Find where the given text appears and provide that cell's center as [x, y] coordinate. 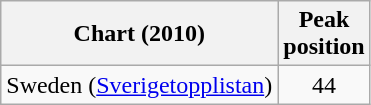
Sweden (Sverigetopplistan) [140, 85]
44 [324, 85]
Chart (2010) [140, 34]
Peakposition [324, 34]
